From the cell containing the given text, extract its center point as (X, Y) coordinate. 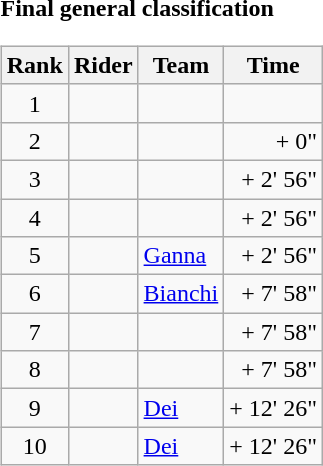
9 (34, 408)
Rider (103, 65)
5 (34, 256)
Rank (34, 65)
8 (34, 370)
Bianchi (181, 294)
7 (34, 332)
6 (34, 294)
4 (34, 217)
+ 0" (274, 141)
3 (34, 179)
Team (181, 65)
Time (274, 65)
Ganna (181, 256)
1 (34, 103)
10 (34, 446)
2 (34, 141)
